Locate the cell with the specified text and output its [x, y] center coordinate. 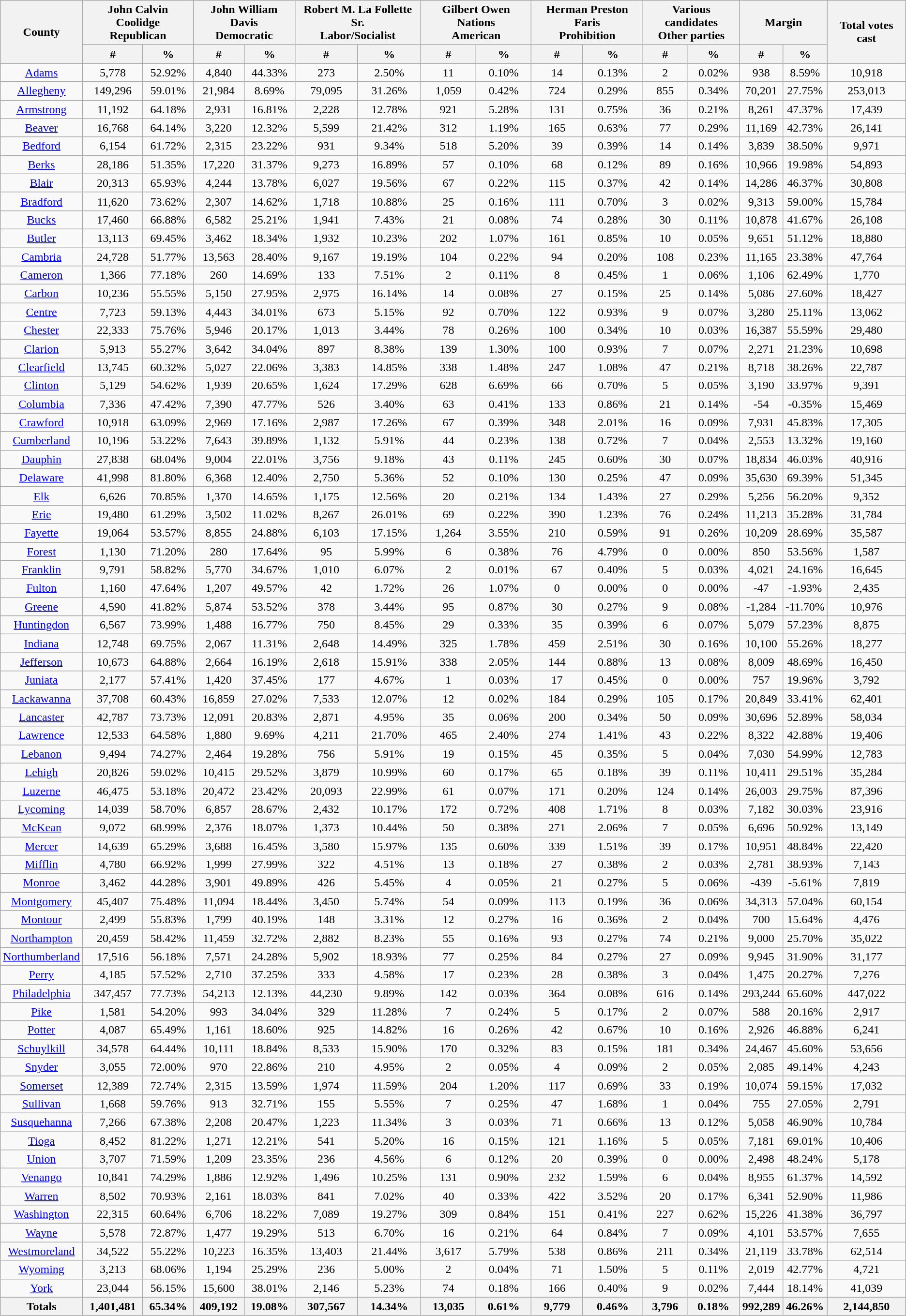
-47 [761, 588]
3,688 [219, 846]
57.23% [805, 625]
2,882 [326, 938]
7,390 [219, 404]
1,106 [761, 275]
58.70% [168, 809]
13,113 [112, 238]
57.41% [168, 680]
20.47% [269, 1122]
9,273 [326, 164]
10.25% [389, 1178]
20.27% [805, 975]
70.93% [168, 1196]
71.59% [168, 1159]
26,003 [761, 791]
588 [761, 1012]
3,642 [219, 349]
347,457 [112, 993]
64.58% [168, 735]
7,444 [761, 1288]
3,901 [219, 883]
841 [326, 1196]
1,770 [866, 275]
124 [665, 791]
40 [448, 1196]
0.66% [613, 1122]
81.22% [168, 1140]
115 [557, 183]
69.01% [805, 1140]
60.64% [168, 1214]
0.59% [613, 533]
8,009 [761, 662]
970 [219, 1067]
1,370 [219, 496]
16,645 [866, 570]
5.00% [389, 1270]
2.01% [613, 422]
1,475 [761, 975]
34,313 [761, 901]
56.18% [168, 957]
20.16% [805, 1012]
91 [665, 533]
465 [448, 735]
11,459 [219, 938]
11.28% [389, 1012]
26 [448, 588]
53,656 [866, 1048]
14.65% [269, 496]
1,161 [219, 1030]
756 [326, 754]
22.86% [269, 1067]
7,533 [326, 699]
19,406 [866, 735]
19.19% [389, 257]
53.56% [805, 551]
Greene [42, 607]
12.07% [389, 699]
14.82% [389, 1030]
Northumberland [42, 957]
8,452 [112, 1140]
1.50% [613, 1270]
19.56% [389, 183]
20,472 [219, 791]
55.27% [168, 349]
0.85% [613, 238]
15,600 [219, 1288]
312 [448, 128]
0.62% [713, 1214]
59.00% [805, 201]
16,768 [112, 128]
1,581 [112, 1012]
7,643 [219, 441]
27,838 [112, 459]
33.41% [805, 699]
16.35% [269, 1251]
1,886 [219, 1178]
13,563 [219, 257]
74.29% [168, 1178]
6.70% [389, 1233]
52.90% [805, 1196]
2,664 [219, 662]
755 [761, 1104]
19 [448, 754]
Crawford [42, 422]
2,161 [219, 1196]
54 [448, 901]
1.71% [613, 809]
938 [761, 73]
16.19% [269, 662]
325 [448, 643]
21,119 [761, 1251]
17,305 [866, 422]
11,986 [866, 1196]
19.08% [269, 1306]
7,655 [866, 1233]
Chester [42, 330]
York [42, 1288]
Westmoreland [42, 1251]
69 [448, 514]
8,875 [866, 625]
0.35% [613, 754]
48.24% [805, 1159]
11.31% [269, 643]
73.99% [168, 625]
Potter [42, 1030]
992,289 [761, 1306]
Armstrong [42, 109]
66.88% [168, 220]
8.45% [389, 625]
1.51% [613, 846]
0.42% [504, 91]
16,387 [761, 330]
12.40% [269, 478]
4,243 [866, 1067]
16.77% [269, 625]
0.46% [613, 1306]
54,213 [219, 993]
113 [557, 901]
Mercer [42, 846]
15.90% [389, 1048]
1,160 [112, 588]
30,808 [866, 183]
24.28% [269, 957]
9.34% [389, 146]
28.69% [805, 533]
14.69% [269, 275]
2.51% [613, 643]
36,797 [866, 1214]
63 [448, 404]
724 [557, 91]
23,916 [866, 809]
26.01% [389, 514]
2,085 [761, 1067]
46.90% [805, 1122]
4,590 [112, 607]
1,420 [219, 680]
23,044 [112, 1288]
61.72% [168, 146]
-0.35% [805, 404]
87,396 [866, 791]
144 [557, 662]
11.59% [389, 1085]
2,499 [112, 920]
18.22% [269, 1214]
616 [665, 993]
26,141 [866, 128]
3,502 [219, 514]
4,780 [112, 865]
61.37% [805, 1178]
52.89% [805, 717]
339 [557, 846]
4.79% [613, 551]
14.34% [389, 1306]
4,101 [761, 1233]
293,244 [761, 993]
1,496 [326, 1178]
9,945 [761, 957]
19.28% [269, 754]
27.75% [805, 91]
22,787 [866, 367]
0.32% [504, 1048]
9,494 [112, 754]
30,696 [761, 717]
16.45% [269, 846]
9.18% [389, 459]
92 [448, 312]
57 [448, 164]
89 [665, 164]
750 [326, 625]
13,149 [866, 827]
44.28% [168, 883]
42.77% [805, 1270]
64.44% [168, 1048]
34,522 [112, 1251]
21.42% [389, 128]
2,926 [761, 1030]
15.64% [805, 920]
McKean [42, 827]
81.80% [168, 478]
59.15% [805, 1085]
16,450 [866, 662]
925 [326, 1030]
Lycoming [42, 809]
Clearfield [42, 367]
30.03% [805, 809]
1.72% [389, 588]
13.59% [269, 1085]
62,514 [866, 1251]
12.32% [269, 128]
44,230 [326, 993]
227 [665, 1214]
921 [448, 109]
Allegheny [42, 91]
45 [557, 754]
3.31% [389, 920]
1,587 [866, 551]
41.82% [168, 607]
Schuylkill [42, 1048]
10.88% [389, 201]
52.92% [168, 73]
74.27% [168, 754]
3,280 [761, 312]
1,974 [326, 1085]
459 [557, 643]
24.88% [269, 533]
2,975 [326, 294]
23.38% [805, 257]
2,271 [761, 349]
273 [326, 73]
8,533 [326, 1048]
44 [448, 441]
10,111 [219, 1048]
21.44% [389, 1251]
27.99% [269, 865]
68.04% [168, 459]
3,617 [448, 1251]
1,207 [219, 588]
10,236 [112, 294]
8,955 [761, 1178]
51.35% [168, 164]
2,435 [866, 588]
3,055 [112, 1067]
3,450 [326, 901]
-1,284 [761, 607]
53.52% [269, 607]
27.95% [269, 294]
67.38% [168, 1122]
5,058 [761, 1122]
7,181 [761, 1140]
8,502 [112, 1196]
Adams [42, 73]
Luzerne [42, 791]
63.09% [168, 422]
1.41% [613, 735]
20,826 [112, 772]
1,059 [448, 91]
Herman Preston FarisProhibition [588, 23]
Blair [42, 183]
22.99% [389, 791]
1,132 [326, 441]
17,460 [112, 220]
64 [557, 1233]
4.58% [389, 975]
Philadelphia [42, 993]
65.29% [168, 846]
18.93% [389, 957]
161 [557, 238]
0.90% [504, 1178]
64.14% [168, 128]
31,177 [866, 957]
7,182 [761, 809]
Monroe [42, 883]
31.37% [269, 164]
9,004 [219, 459]
211 [665, 1251]
1,264 [448, 533]
4,721 [866, 1270]
3,220 [219, 128]
59.01% [168, 91]
9,313 [761, 201]
4,087 [112, 1030]
County [42, 32]
66.92% [168, 865]
60.43% [168, 699]
1,130 [112, 551]
51.77% [168, 257]
5.74% [389, 901]
21.70% [389, 735]
11,169 [761, 128]
Totals [42, 1306]
14.62% [269, 201]
-11.70% [805, 607]
17,220 [219, 164]
9,391 [866, 386]
25.21% [269, 220]
Robert M. La Follette Sr.Labor/Socialist [358, 23]
64.88% [168, 662]
12.56% [389, 496]
-1.93% [805, 588]
34.01% [269, 312]
253,013 [866, 91]
6,154 [112, 146]
518 [448, 146]
10,415 [219, 772]
49.14% [805, 1067]
21,984 [219, 91]
28,186 [112, 164]
10.44% [389, 827]
35.28% [805, 514]
35,630 [761, 478]
12,389 [112, 1085]
54,893 [866, 164]
9.69% [269, 735]
322 [326, 865]
17.29% [389, 386]
Erie [42, 514]
9,779 [557, 1306]
202 [448, 238]
181 [665, 1048]
3.40% [389, 404]
855 [665, 91]
2,969 [219, 422]
35,587 [866, 533]
12,533 [112, 735]
378 [326, 607]
Wyoming [42, 1270]
19.96% [805, 680]
Dauphin [42, 459]
5.99% [389, 551]
25.11% [805, 312]
16.14% [389, 294]
6,582 [219, 220]
6,567 [112, 625]
3.55% [504, 533]
18,427 [866, 294]
2,464 [219, 754]
20.83% [269, 717]
1,488 [219, 625]
42.88% [805, 735]
55.22% [168, 1251]
59.13% [168, 312]
Pike [42, 1012]
4.51% [389, 865]
1.19% [504, 128]
10,784 [866, 1122]
4,443 [219, 312]
1.23% [613, 514]
134 [557, 496]
68.06% [168, 1270]
1,271 [219, 1140]
66 [557, 386]
3,756 [326, 459]
Venango [42, 1178]
5,874 [219, 607]
348 [557, 422]
34,578 [112, 1048]
Snyder [42, 1067]
18.34% [269, 238]
42.73% [805, 128]
11,165 [761, 257]
673 [326, 312]
58.42% [168, 938]
9,167 [326, 257]
7,723 [112, 312]
22,333 [112, 330]
130 [557, 478]
Cambria [42, 257]
Lebanon [42, 754]
29 [448, 625]
2,376 [219, 827]
16.81% [269, 109]
Somerset [42, 1085]
4.56% [389, 1159]
5.28% [504, 109]
55.59% [805, 330]
5,129 [112, 386]
10,966 [761, 164]
7,276 [866, 975]
Centre [42, 312]
2,432 [326, 809]
0.36% [613, 920]
0.63% [613, 128]
151 [557, 1214]
10,196 [112, 441]
-439 [761, 883]
10,951 [761, 846]
65.34% [168, 1306]
31,784 [866, 514]
1,013 [326, 330]
27.60% [805, 294]
46.37% [805, 183]
6,368 [219, 478]
2.06% [613, 827]
271 [557, 827]
1,401,481 [112, 1306]
77.18% [168, 275]
7.51% [389, 275]
149,296 [112, 91]
14,592 [866, 1178]
Margin [783, 23]
Montour [42, 920]
18,880 [866, 238]
25.70% [805, 938]
8.59% [805, 73]
42,787 [112, 717]
38.26% [805, 367]
2,710 [219, 975]
13,403 [326, 1251]
24,728 [112, 257]
329 [326, 1012]
1,932 [326, 238]
23.42% [269, 791]
94 [557, 257]
84 [557, 957]
7,336 [112, 404]
390 [557, 514]
Susquehanna [42, 1122]
28.40% [269, 257]
2,553 [761, 441]
58.82% [168, 570]
18.84% [269, 1048]
1.43% [613, 496]
5,913 [112, 349]
1,941 [326, 220]
3,796 [665, 1306]
72.74% [168, 1085]
142 [448, 993]
526 [326, 404]
2,618 [326, 662]
18.44% [269, 901]
166 [557, 1288]
5,902 [326, 957]
62.49% [805, 275]
73.62% [168, 201]
5.79% [504, 1251]
5,256 [761, 496]
35,022 [866, 938]
38.93% [805, 865]
20,849 [761, 699]
60 [448, 772]
22.06% [269, 367]
75.48% [168, 901]
65.93% [168, 183]
-5.61% [805, 883]
Wayne [42, 1233]
0.69% [613, 1085]
1.59% [613, 1178]
40.19% [269, 920]
Bucks [42, 220]
0.75% [613, 109]
2,019 [761, 1270]
700 [761, 920]
Cameron [42, 275]
1,010 [326, 570]
10,100 [761, 643]
72.00% [168, 1067]
5,578 [112, 1233]
15,469 [866, 404]
5,778 [112, 73]
408 [557, 809]
8,718 [761, 367]
10,698 [866, 349]
12.13% [269, 993]
28 [557, 975]
61 [448, 791]
Gilbert Owen NationsAmerican [476, 23]
9,352 [866, 496]
10.23% [389, 238]
0.61% [504, 1306]
68.99% [168, 827]
3,383 [326, 367]
28.67% [269, 809]
72.87% [168, 1233]
757 [761, 680]
0.13% [613, 73]
Warren [42, 1196]
2,228 [326, 109]
245 [557, 459]
11.34% [389, 1122]
122 [557, 312]
41.38% [805, 1214]
138 [557, 441]
64.18% [168, 109]
538 [557, 1251]
10.99% [389, 772]
897 [326, 349]
8,261 [761, 109]
31.90% [805, 957]
14.49% [389, 643]
7,089 [326, 1214]
Bedford [42, 146]
0.88% [613, 662]
117 [557, 1085]
4,840 [219, 73]
204 [448, 1085]
12,783 [866, 754]
46.03% [805, 459]
247 [557, 367]
8.38% [389, 349]
5,150 [219, 294]
29,480 [866, 330]
7,819 [866, 883]
7,571 [219, 957]
Elk [42, 496]
309 [448, 1214]
40,916 [866, 459]
Montgomery [42, 901]
55 [448, 938]
2,648 [326, 643]
2,871 [326, 717]
1.30% [504, 349]
21.23% [805, 349]
9,791 [112, 570]
1.08% [613, 367]
24,467 [761, 1048]
15,784 [866, 201]
6.69% [504, 386]
260 [219, 275]
1,799 [219, 920]
29.51% [805, 772]
1,880 [219, 735]
4.67% [389, 680]
17.15% [389, 533]
Butler [42, 238]
0.87% [504, 607]
12.21% [269, 1140]
9,651 [761, 238]
2,067 [219, 643]
1,999 [219, 865]
71.20% [168, 551]
18.14% [805, 1288]
10,976 [866, 607]
John Calvin CoolidgeRepublican [137, 23]
13.32% [805, 441]
2.50% [389, 73]
46,475 [112, 791]
2,208 [219, 1122]
165 [557, 128]
993 [219, 1012]
Various candidatesOther parties [692, 23]
Jefferson [42, 662]
Mifflin [42, 865]
38.01% [269, 1288]
1.48% [504, 367]
7.43% [389, 220]
8,855 [219, 533]
73.73% [168, 717]
Lawrence [42, 735]
7,030 [761, 754]
184 [557, 699]
10,209 [761, 533]
15,226 [761, 1214]
47.42% [168, 404]
47,764 [866, 257]
10,406 [866, 1140]
Juniata [42, 680]
24.16% [805, 570]
172 [448, 809]
31.26% [389, 91]
447,022 [866, 993]
931 [326, 146]
3,707 [112, 1159]
22.01% [269, 459]
34.67% [269, 570]
7,266 [112, 1122]
8,267 [326, 514]
1,718 [326, 201]
Cumberland [42, 441]
Fayette [42, 533]
5,079 [761, 625]
135 [448, 846]
5.15% [389, 312]
77.73% [168, 993]
9,000 [761, 938]
13,745 [112, 367]
14,286 [761, 183]
1,209 [219, 1159]
65.60% [805, 993]
307,567 [326, 1306]
65 [557, 772]
6,696 [761, 827]
45.83% [805, 422]
19.27% [389, 1214]
20.65% [269, 386]
12,091 [219, 717]
0.37% [613, 183]
37.25% [269, 975]
19,064 [112, 533]
19,480 [112, 514]
10.17% [389, 809]
62,401 [866, 699]
2,791 [866, 1104]
11,213 [761, 514]
2,146 [326, 1288]
2,144,850 [866, 1306]
17.26% [389, 422]
45.60% [805, 1048]
0.28% [613, 220]
18.60% [269, 1030]
14.85% [389, 367]
1,366 [112, 275]
68 [557, 164]
65.49% [168, 1030]
47.77% [269, 404]
10,411 [761, 772]
70.85% [168, 496]
69.75% [168, 643]
Beaver [42, 128]
Sullivan [42, 1104]
513 [326, 1233]
Total votes cast [866, 32]
11.02% [269, 514]
3,190 [761, 386]
104 [448, 257]
51.12% [805, 238]
913 [219, 1104]
55.55% [168, 294]
48.69% [805, 662]
2,931 [219, 109]
171 [557, 791]
69.45% [168, 238]
38.50% [805, 146]
0.67% [613, 1030]
Carbon [42, 294]
41,998 [112, 478]
3.52% [613, 1196]
111 [557, 201]
1,373 [326, 827]
5,086 [761, 294]
11,192 [112, 109]
4,021 [761, 570]
18,834 [761, 459]
56.15% [168, 1288]
6,241 [866, 1030]
13,062 [866, 312]
108 [665, 257]
47.64% [168, 588]
5.55% [389, 1104]
364 [557, 993]
Forest [42, 551]
3,213 [112, 1270]
58,034 [866, 717]
2,781 [761, 865]
19.98% [805, 164]
5,770 [219, 570]
10,841 [112, 1178]
16.89% [389, 164]
Bradford [42, 201]
48.84% [805, 846]
139 [448, 349]
422 [557, 1196]
1.20% [504, 1085]
10,673 [112, 662]
7,143 [866, 865]
14,639 [112, 846]
29.52% [269, 772]
27.02% [269, 699]
6,103 [326, 533]
5,946 [219, 330]
0.01% [504, 570]
Lackawanna [42, 699]
121 [557, 1140]
628 [448, 386]
Clarion [42, 349]
4,244 [219, 183]
5,178 [866, 1159]
11 [448, 73]
20,313 [112, 183]
47.37% [805, 109]
1,194 [219, 1270]
57.52% [168, 975]
18.03% [269, 1196]
57.04% [805, 901]
12.92% [269, 1178]
6,341 [761, 1196]
Fulton [42, 588]
1,477 [219, 1233]
35,284 [866, 772]
2,987 [326, 422]
49.89% [269, 883]
18.07% [269, 827]
3,839 [761, 146]
Lehigh [42, 772]
Huntingdon [42, 625]
Lancaster [42, 717]
13.78% [269, 183]
1.78% [504, 643]
7,931 [761, 422]
280 [219, 551]
83 [557, 1048]
29.75% [805, 791]
22,420 [866, 846]
6,706 [219, 1214]
17.64% [269, 551]
-54 [761, 404]
16,859 [219, 699]
93 [557, 938]
10,223 [219, 1251]
3,580 [326, 846]
9.89% [389, 993]
53.22% [168, 441]
5.45% [389, 883]
8,322 [761, 735]
9,971 [866, 146]
333 [326, 975]
33.97% [805, 386]
8.23% [389, 938]
148 [326, 920]
60.32% [168, 367]
14,039 [112, 809]
41,039 [866, 1288]
20.17% [269, 330]
10,074 [761, 1085]
6.07% [389, 570]
105 [665, 699]
Berks [42, 164]
55.26% [805, 643]
Delaware [42, 478]
6,626 [112, 496]
25.29% [269, 1270]
10,878 [761, 220]
37,708 [112, 699]
61.29% [168, 514]
20,459 [112, 938]
54.62% [168, 386]
15.91% [389, 662]
5.23% [389, 1288]
1,175 [326, 496]
15.97% [389, 846]
426 [326, 883]
1,624 [326, 386]
Indiana [42, 643]
56.20% [805, 496]
Northampton [42, 938]
170 [448, 1048]
20,093 [326, 791]
9,072 [112, 827]
John William DavisDemocratic [244, 23]
54.20% [168, 1012]
49.57% [269, 588]
55.83% [168, 920]
26,108 [866, 220]
2.05% [504, 662]
2,498 [761, 1159]
19.29% [269, 1233]
Franklin [42, 570]
541 [326, 1140]
23.22% [269, 146]
11,620 [112, 201]
274 [557, 735]
7.02% [389, 1196]
33.78% [805, 1251]
8.69% [269, 91]
37.45% [269, 680]
22,315 [112, 1214]
4,476 [866, 920]
3,879 [326, 772]
69.39% [805, 478]
27.05% [805, 1104]
17.16% [269, 422]
46.88% [805, 1030]
2,917 [866, 1012]
59.02% [168, 772]
52 [448, 478]
60,154 [866, 901]
155 [326, 1104]
45,407 [112, 901]
51,345 [866, 478]
17,516 [112, 957]
2,177 [112, 680]
32.71% [269, 1104]
50.92% [805, 827]
Washington [42, 1214]
59.76% [168, 1104]
13,035 [448, 1306]
70,201 [761, 91]
850 [761, 551]
Columbia [42, 404]
32.72% [269, 938]
Union [42, 1159]
200 [557, 717]
1,939 [219, 386]
5,599 [326, 128]
78 [448, 330]
33 [665, 1085]
19,160 [866, 441]
18,277 [866, 643]
23.35% [269, 1159]
2.40% [504, 735]
39.89% [269, 441]
17,439 [866, 109]
17,032 [866, 1085]
232 [557, 1178]
12,748 [112, 643]
1.68% [613, 1104]
1,668 [112, 1104]
11,094 [219, 901]
75.76% [168, 330]
2,307 [219, 201]
4,185 [112, 975]
1,223 [326, 1122]
46.26% [805, 1306]
409,192 [219, 1306]
6,857 [219, 809]
Clinton [42, 386]
Perry [42, 975]
5,027 [219, 367]
4,211 [326, 735]
53.18% [168, 791]
177 [326, 680]
3,792 [866, 680]
12.78% [389, 109]
2,750 [326, 478]
44.33% [269, 73]
5.36% [389, 478]
54.99% [805, 754]
79,095 [326, 91]
41.67% [805, 220]
Tioga [42, 1140]
1.16% [613, 1140]
6,027 [326, 183]
